Detect which cell encompasses the target text, then output its [X, Y] center coordinate. 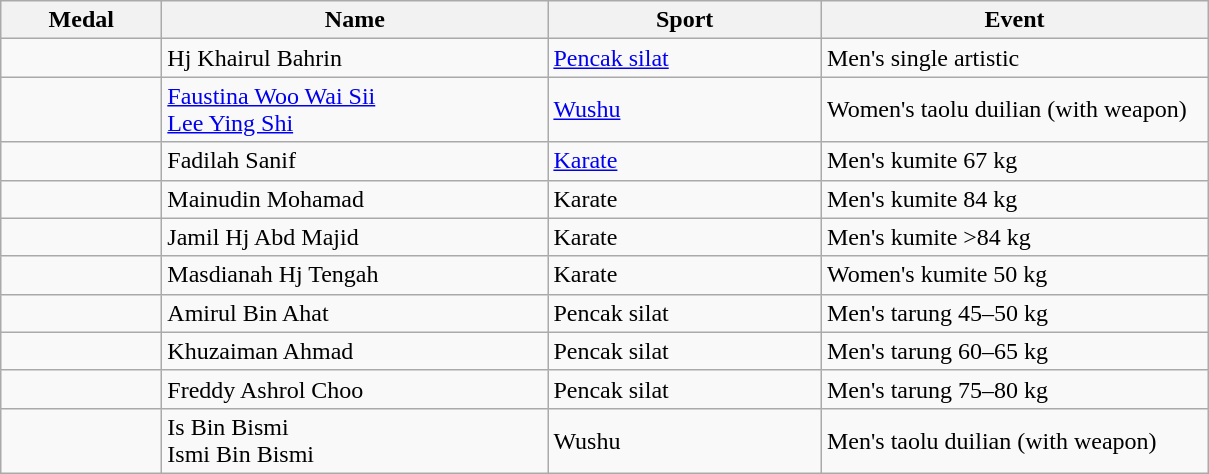
Men's tarung 75–80 kg [1014, 389]
Mainudin Mohamad [355, 199]
Medal [82, 20]
Jamil Hj Abd Majid [355, 237]
Is Bin Bismi Ismi Bin Bismi [355, 440]
Women's kumite 50 kg [1014, 275]
Event [1014, 20]
Masdianah Hj Tengah [355, 275]
Faustina Woo Wai Sii Lee Ying Shi [355, 110]
Fadilah Sanif [355, 161]
Men's kumite 84 kg [1014, 199]
Amirul Bin Ahat [355, 313]
Women's taolu duilian (with weapon) [1014, 110]
Hj Khairul Bahrin [355, 58]
Men's taolu duilian (with weapon) [1014, 440]
Men's tarung 45–50 kg [1014, 313]
Freddy Ashrol Choo [355, 389]
Sport [685, 20]
Men's kumite >84 kg [1014, 237]
Men's kumite 67 kg [1014, 161]
Men's tarung 60–65 kg [1014, 351]
Men's single artistic [1014, 58]
Khuzaiman Ahmad [355, 351]
Name [355, 20]
